Scan for the cell matching the given text and deliver its (X, Y) coordinate at center. 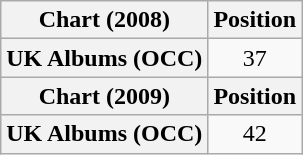
Chart (2009) (104, 96)
42 (255, 134)
Chart (2008) (104, 20)
37 (255, 58)
